Detect which cell encompasses the target text, then output its [x, y] center coordinate. 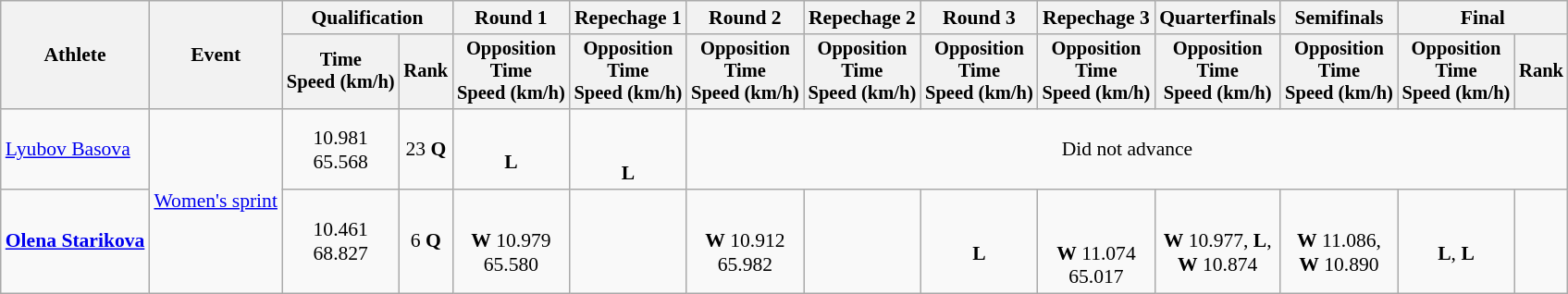
Repechage 1 [629, 18]
TimeSpeed (km/h) [340, 72]
Round 1 [511, 18]
Quarterfinals [1217, 18]
Did not advance [1127, 150]
Repechage 2 [862, 18]
W 11.086,W 10.890 [1340, 241]
Athlete [76, 55]
Women's sprint [216, 202]
Round 3 [979, 18]
23 Q [426, 150]
Semifinals [1340, 18]
W 10.91265.982 [746, 241]
10.46168.827 [340, 241]
6 Q [426, 241]
Olena Starikova [76, 241]
Final [1483, 18]
Event [216, 55]
Repechage 3 [1097, 18]
W 10.977, L,W 10.874 [1217, 241]
10.98165.568 [340, 150]
Qualification [367, 18]
Lyubov Basova [76, 150]
Round 2 [746, 18]
W 11.07465.017 [1097, 241]
W 10.97965.580 [511, 241]
L, L [1456, 241]
